Identify which cell holds the provided text, then report its (X, Y) central coordinate. 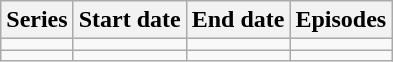
End date (238, 20)
Start date (130, 20)
Episodes (341, 20)
Series (37, 20)
